Detect which cell encompasses the target text, then output its [x, y] center coordinate. 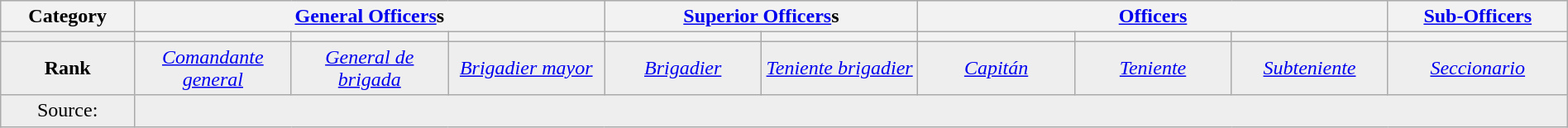
General de brigada [369, 68]
Subteniente [1310, 68]
Category [68, 17]
General Officerss [370, 17]
Teniente [1153, 68]
Superior Officerss [761, 17]
Source: [68, 111]
Seccionario [1477, 68]
Teniente brigadier [839, 68]
Sub-Officers [1477, 17]
Officers [1153, 17]
Brigadier [683, 68]
Comandante general [213, 68]
Capitán [996, 68]
Brigadier mayor [526, 68]
Rank [68, 68]
